Extract the (X, Y) coordinate from the center of the cell holding the provided text.  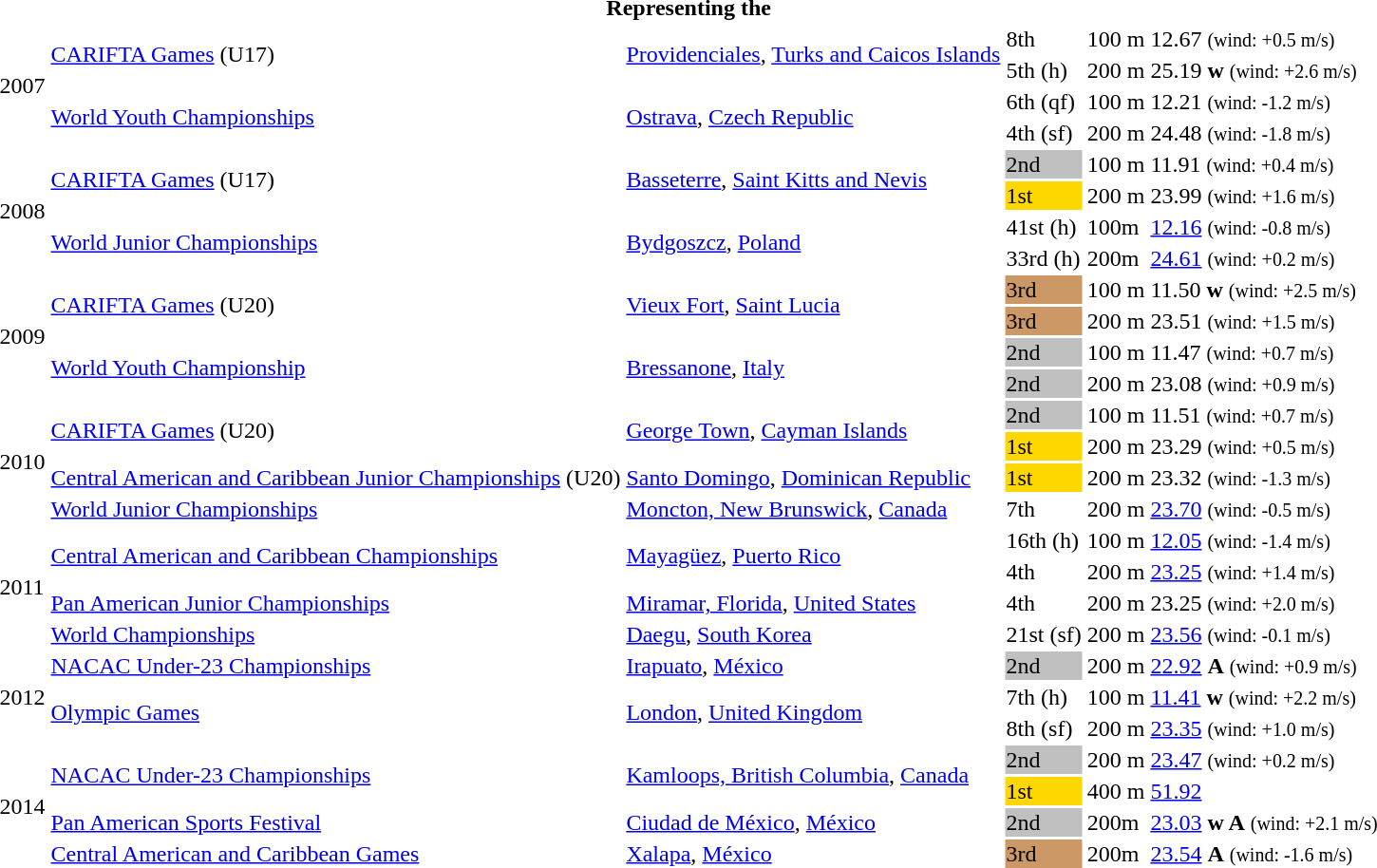
33rd (h) (1044, 258)
Kamloops, British Columbia, Canada (813, 775)
Moncton, New Brunswick, Canada (813, 509)
Pan American Sports Festival (336, 822)
Bydgoszcz, Poland (813, 243)
8th (1044, 39)
World Youth Championship (336, 368)
Bressanone, Italy (813, 368)
7th (h) (1044, 697)
Xalapa, México (813, 854)
8th (sf) (1044, 728)
Central American and Caribbean Games (336, 854)
4th (sf) (1044, 133)
5th (h) (1044, 70)
Daegu, South Korea (813, 634)
World Youth Championships (336, 118)
Providenciales, Turks and Caicos Islands (813, 55)
100m (1116, 227)
21st (sf) (1044, 634)
7th (1044, 509)
Olympic Games (336, 712)
Vieux Fort, Saint Lucia (813, 306)
Mayagüez, Puerto Rico (813, 557)
Ciudad de México, México (813, 822)
London, United Kingdom (813, 712)
41st (h) (1044, 227)
Basseterre, Saint Kitts and Nevis (813, 180)
Ostrava, Czech Republic (813, 118)
World Championships (336, 634)
Central American and Caribbean Championships (336, 557)
Pan American Junior Championships (336, 603)
400 m (1116, 791)
Irapuato, México (813, 666)
George Town, Cayman Islands (813, 431)
16th (h) (1044, 540)
6th (qf) (1044, 102)
Central American and Caribbean Junior Championships (U20) (336, 478)
Santo Domingo, Dominican Republic (813, 478)
Miramar, Florida, United States (813, 603)
